Capture the cell that displays the provided text and extract its [x, y] central coordinate. 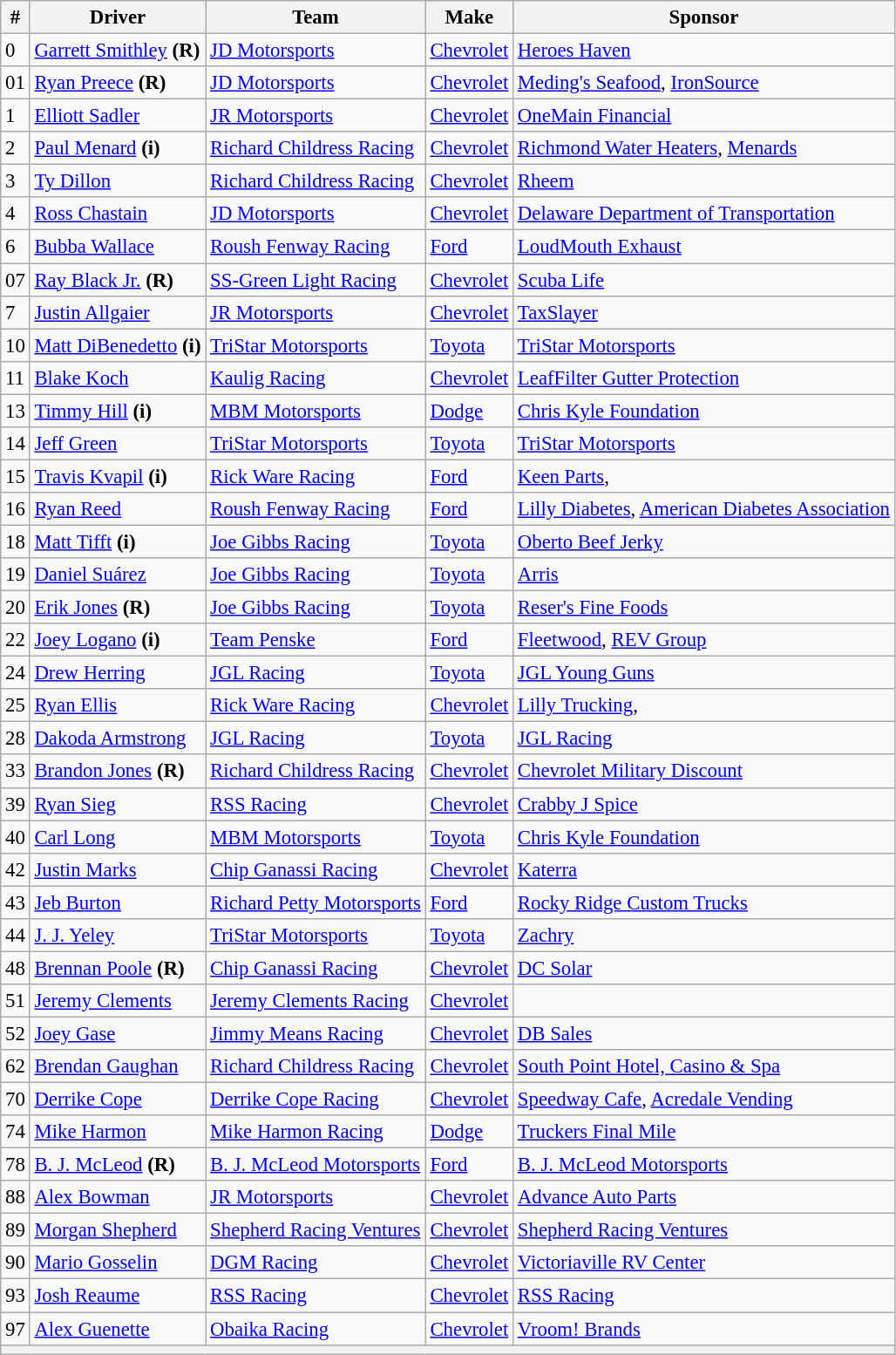
Advance Auto Parts [704, 1197]
13 [16, 411]
Rheem [704, 181]
Obaika Racing [316, 1329]
Fleetwood, REV Group [704, 640]
Jeremy Clements Racing [316, 1001]
DGM Racing [316, 1263]
52 [16, 1033]
Make [469, 17]
Matt Tifft (i) [118, 541]
39 [16, 804]
Garrett Smithley (R) [118, 51]
Reser's Fine Foods [704, 608]
Ray Black Jr. (R) [118, 280]
97 [16, 1329]
Derrike Cope [118, 1100]
10 [16, 345]
Daniel Suárez [118, 575]
DB Sales [704, 1033]
33 [16, 772]
Ross Chastain [118, 214]
LoudMouth Exhaust [704, 247]
Josh Reaume [118, 1296]
Brendan Gaughan [118, 1066]
SS-Green Light Racing [316, 280]
Dakoda Armstrong [118, 739]
Team [316, 17]
Truckers Final Mile [704, 1132]
Jimmy Means Racing [316, 1033]
Travis Kvapil (i) [118, 476]
42 [16, 869]
Alex Guenette [118, 1329]
14 [16, 444]
Jeremy Clements [118, 1001]
70 [16, 1100]
28 [16, 739]
62 [16, 1066]
Matt DiBenedetto (i) [118, 345]
Oberto Beef Jerky [704, 541]
25 [16, 705]
20 [16, 608]
Carl Long [118, 837]
16 [16, 509]
48 [16, 968]
Joey Gase [118, 1033]
Mike Harmon [118, 1132]
Ty Dillon [118, 181]
90 [16, 1263]
South Point Hotel, Casino & Spa [704, 1066]
Justin Marks [118, 869]
Richard Petty Motorsports [316, 902]
Speedway Cafe, Acredale Vending [704, 1100]
Delaware Department of Transportation [704, 214]
Ryan Reed [118, 509]
Driver [118, 17]
Lilly Trucking, [704, 705]
Victoriaville RV Center [704, 1263]
Ryan Ellis [118, 705]
Drew Herring [118, 673]
Derrike Cope Racing [316, 1100]
# [16, 17]
43 [16, 902]
Erik Jones (R) [118, 608]
7 [16, 312]
78 [16, 1165]
1 [16, 116]
Elliott Sadler [118, 116]
0 [16, 51]
Mario Gosselin [118, 1263]
24 [16, 673]
Katerra [704, 869]
Keen Parts, [704, 476]
Richmond Water Heaters, Menards [704, 148]
15 [16, 476]
Brandon Jones (R) [118, 772]
44 [16, 936]
Paul Menard (i) [118, 148]
Ryan Preece (R) [118, 83]
19 [16, 575]
18 [16, 541]
Vroom! Brands [704, 1329]
89 [16, 1230]
Bubba Wallace [118, 247]
Morgan Shepherd [118, 1230]
Brennan Poole (R) [118, 968]
93 [16, 1296]
Jeff Green [118, 444]
Justin Allgaier [118, 312]
Sponsor [704, 17]
Jeb Burton [118, 902]
Team Penske [316, 640]
Mike Harmon Racing [316, 1132]
B. J. McLeod (R) [118, 1165]
Zachry [704, 936]
6 [16, 247]
Ryan Sieg [118, 804]
TaxSlayer [704, 312]
11 [16, 378]
3 [16, 181]
Chevrolet Military Discount [704, 772]
Meding's Seafood, IronSource [704, 83]
Heroes Haven [704, 51]
51 [16, 1001]
07 [16, 280]
LeafFilter Gutter Protection [704, 378]
88 [16, 1197]
JGL Young Guns [704, 673]
Alex Bowman [118, 1197]
4 [16, 214]
2 [16, 148]
40 [16, 837]
01 [16, 83]
Lilly Diabetes, American Diabetes Association [704, 509]
DC Solar [704, 968]
Crabby J Spice [704, 804]
Timmy Hill (i) [118, 411]
22 [16, 640]
Rocky Ridge Custom Trucks [704, 902]
Blake Koch [118, 378]
74 [16, 1132]
Joey Logano (i) [118, 640]
OneMain Financial [704, 116]
Arris [704, 575]
Kaulig Racing [316, 378]
J. J. Yeley [118, 936]
Scuba Life [704, 280]
